Search for the cell housing the specified text and yield its [X, Y] center coordinate. 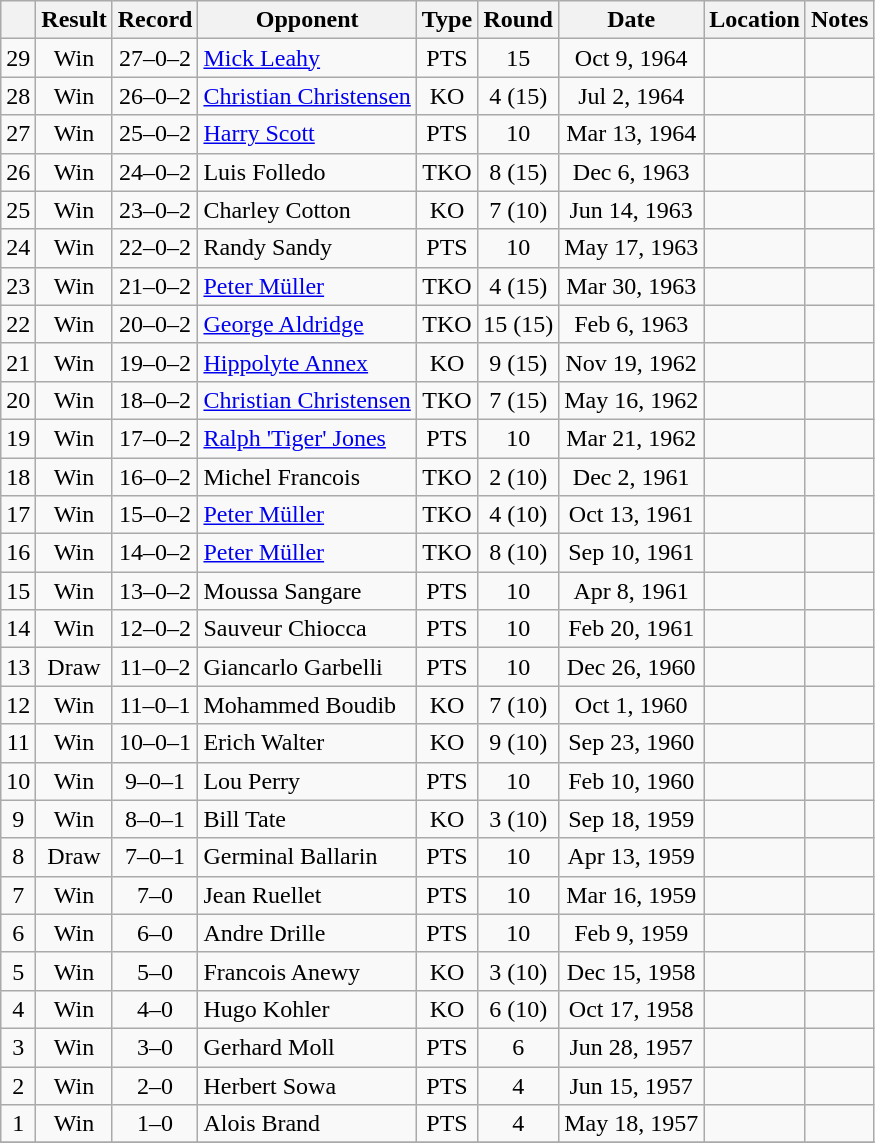
13–0–2 [155, 591]
28 [18, 96]
24–0–2 [155, 172]
Jun 14, 1963 [632, 210]
Jean Ruellet [307, 895]
Mar 21, 1962 [632, 438]
15–0–2 [155, 515]
16–0–2 [155, 477]
Sep 18, 1959 [632, 819]
8 [18, 857]
Moussa Sangare [307, 591]
23 [18, 286]
May 17, 1963 [632, 248]
26 [18, 172]
25 [18, 210]
Oct 1, 1960 [632, 705]
6–0 [155, 933]
Jul 2, 1964 [632, 96]
20 [18, 400]
11–0–2 [155, 667]
Feb 20, 1961 [632, 629]
Randy Sandy [307, 248]
7–0 [155, 895]
Apr 8, 1961 [632, 591]
Giancarlo Garbelli [307, 667]
17 [18, 515]
22 [18, 324]
Notes [839, 20]
15 (15) [518, 324]
12 [18, 705]
25–0–2 [155, 134]
Jun 15, 1957 [632, 1085]
13 [18, 667]
Andre Drille [307, 933]
19 [18, 438]
Erich Walter [307, 743]
Mick Leahy [307, 58]
6 (10) [518, 1009]
Apr 13, 1959 [632, 857]
Sep 23, 1960 [632, 743]
Round [518, 20]
George Aldridge [307, 324]
1–0 [155, 1124]
21 [18, 362]
Feb 10, 1960 [632, 781]
Sep 10, 1961 [632, 553]
3–0 [155, 1047]
8 (15) [518, 172]
Charley Cotton [307, 210]
Herbert Sowa [307, 1085]
4–0 [155, 1009]
17–0–2 [155, 438]
Luis Folledo [307, 172]
1 [18, 1124]
Jun 28, 1957 [632, 1047]
9 [18, 819]
24 [18, 248]
Francois Anewy [307, 971]
8 (10) [518, 553]
20–0–2 [155, 324]
3 [18, 1047]
10–0–1 [155, 743]
9 (10) [518, 743]
Lou Perry [307, 781]
Dec 26, 1960 [632, 667]
Mar 30, 1963 [632, 286]
Hugo Kohler [307, 1009]
2–0 [155, 1085]
Gerhard Moll [307, 1047]
23–0–2 [155, 210]
7 [18, 895]
Opponent [307, 20]
7 (15) [518, 400]
21–0–2 [155, 286]
Oct 17, 1958 [632, 1009]
29 [18, 58]
2 (10) [518, 477]
Result [74, 20]
Mar 16, 1959 [632, 895]
Germinal Ballarin [307, 857]
Feb 9, 1959 [632, 933]
9 (15) [518, 362]
5–0 [155, 971]
7–0–1 [155, 857]
Dec 2, 1961 [632, 477]
Mohammed Boudib [307, 705]
Harry Scott [307, 134]
19–0–2 [155, 362]
Oct 9, 1964 [632, 58]
Sauveur Chiocca [307, 629]
Dec 15, 1958 [632, 971]
5 [18, 971]
Bill Tate [307, 819]
Alois Brand [307, 1124]
Michel Francois [307, 477]
Mar 13, 1964 [632, 134]
26–0–2 [155, 96]
Record [155, 20]
Dec 6, 1963 [632, 172]
May 18, 1957 [632, 1124]
14 [18, 629]
18–0–2 [155, 400]
14–0–2 [155, 553]
Ralph 'Tiger' Jones [307, 438]
4 (10) [518, 515]
9–0–1 [155, 781]
Date [632, 20]
8–0–1 [155, 819]
16 [18, 553]
Feb 6, 1963 [632, 324]
27–0–2 [155, 58]
Type [446, 20]
12–0–2 [155, 629]
11 [18, 743]
22–0–2 [155, 248]
27 [18, 134]
18 [18, 477]
Nov 19, 1962 [632, 362]
Hippolyte Annex [307, 362]
11–0–1 [155, 705]
May 16, 1962 [632, 400]
Location [755, 20]
2 [18, 1085]
Oct 13, 1961 [632, 515]
